Provide the (x, y) coordinate of the cell's center where the given text is located.  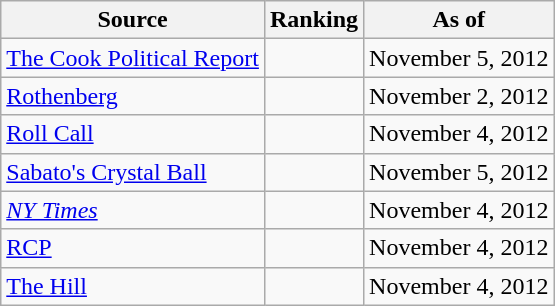
Source (133, 20)
The Hill (133, 286)
Roll Call (133, 134)
NY Times (133, 210)
RCP (133, 248)
November 2, 2012 (459, 96)
As of (459, 20)
The Cook Political Report (133, 58)
Ranking (314, 20)
Rothenberg (133, 96)
Sabato's Crystal Ball (133, 172)
